Determine the (x, y) coordinate at the center of the cell enclosing the given text.  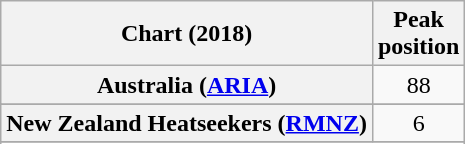
New Zealand Heatseekers (RMNZ) (187, 123)
6 (418, 123)
Peak position (418, 34)
Chart (2018) (187, 34)
88 (418, 85)
Australia (ARIA) (187, 85)
